Scan for the cell matching the given text and deliver its (X, Y) coordinate at center. 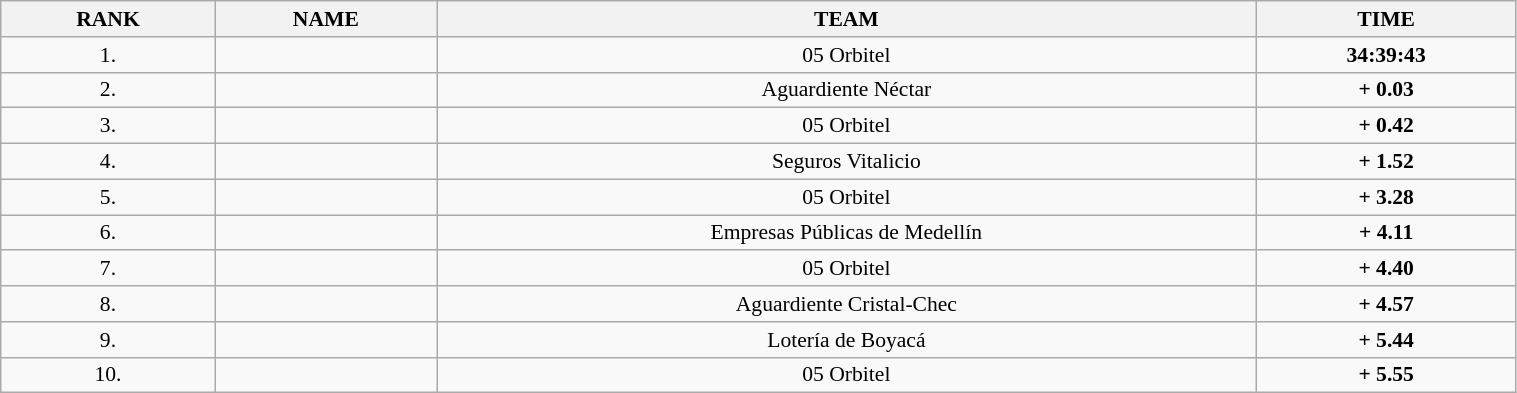
Aguardiente Cristal-Chec (847, 304)
+ 0.03 (1386, 90)
+ 3.28 (1386, 197)
+ 5.55 (1386, 375)
+ 1.52 (1386, 162)
+ 5.44 (1386, 340)
7. (108, 269)
34:39:43 (1386, 55)
Lotería de Boyacá (847, 340)
6. (108, 233)
2. (108, 90)
RANK (108, 19)
4. (108, 162)
TEAM (847, 19)
Seguros Vitalicio (847, 162)
Empresas Públicas de Medellín (847, 233)
TIME (1386, 19)
9. (108, 340)
5. (108, 197)
1. (108, 55)
Aguardiente Néctar (847, 90)
+ 4.40 (1386, 269)
NAME (326, 19)
10. (108, 375)
+ 4.11 (1386, 233)
3. (108, 126)
8. (108, 304)
+ 4.57 (1386, 304)
+ 0.42 (1386, 126)
